For the text-containing cell, return its midpoint in (X, Y) coordinate format. 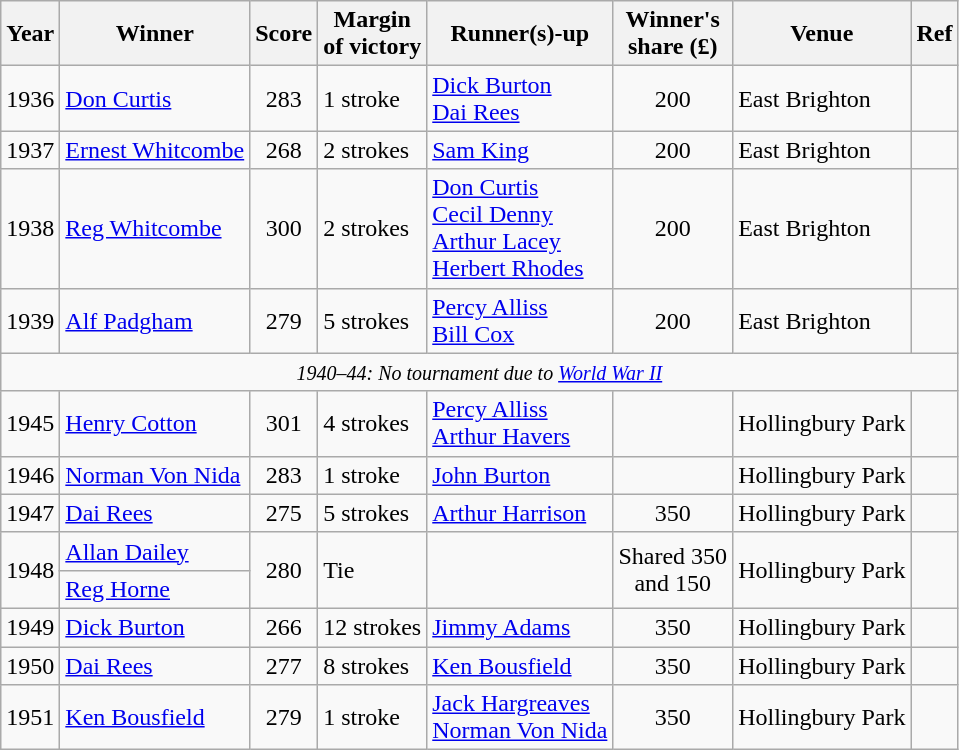
1936 (30, 98)
Winner (155, 34)
1940–44: No tournament due to World War II (480, 372)
12 strokes (372, 627)
277 (284, 665)
1949 (30, 627)
1948 (30, 570)
1937 (30, 150)
Henry Cotton (155, 424)
1938 (30, 228)
301 (284, 424)
Venue (822, 34)
John Burton (520, 475)
1947 (30, 513)
Alf Padgham (155, 320)
Marginof victory (372, 34)
1945 (30, 424)
Score (284, 34)
Year (30, 34)
Norman Von Nida (155, 475)
Jimmy Adams (520, 627)
Ref (934, 34)
Reg Horne (155, 589)
Percy Alliss Bill Cox (520, 320)
275 (284, 513)
Don Curtis Cecil Denny Arthur Lacey Herbert Rhodes (520, 228)
Percy Alliss Arthur Havers (520, 424)
Dick Burton (155, 627)
268 (284, 150)
4 strokes (372, 424)
1950 (30, 665)
Dick Burton Dai Rees (520, 98)
Arthur Harrison (520, 513)
Allan Dailey (155, 551)
1946 (30, 475)
1939 (30, 320)
Winner'sshare (£) (673, 34)
300 (284, 228)
Sam King (520, 150)
8 strokes (372, 665)
Runner(s)-up (520, 34)
280 (284, 570)
Don Curtis (155, 98)
Reg Whitcombe (155, 228)
1951 (30, 718)
Shared 350and 150 (673, 570)
266 (284, 627)
Jack Hargreaves Norman Von Nida (520, 718)
Ernest Whitcombe (155, 150)
Tie (372, 570)
